For the text-containing cell, return its midpoint in (x, y) coordinate format. 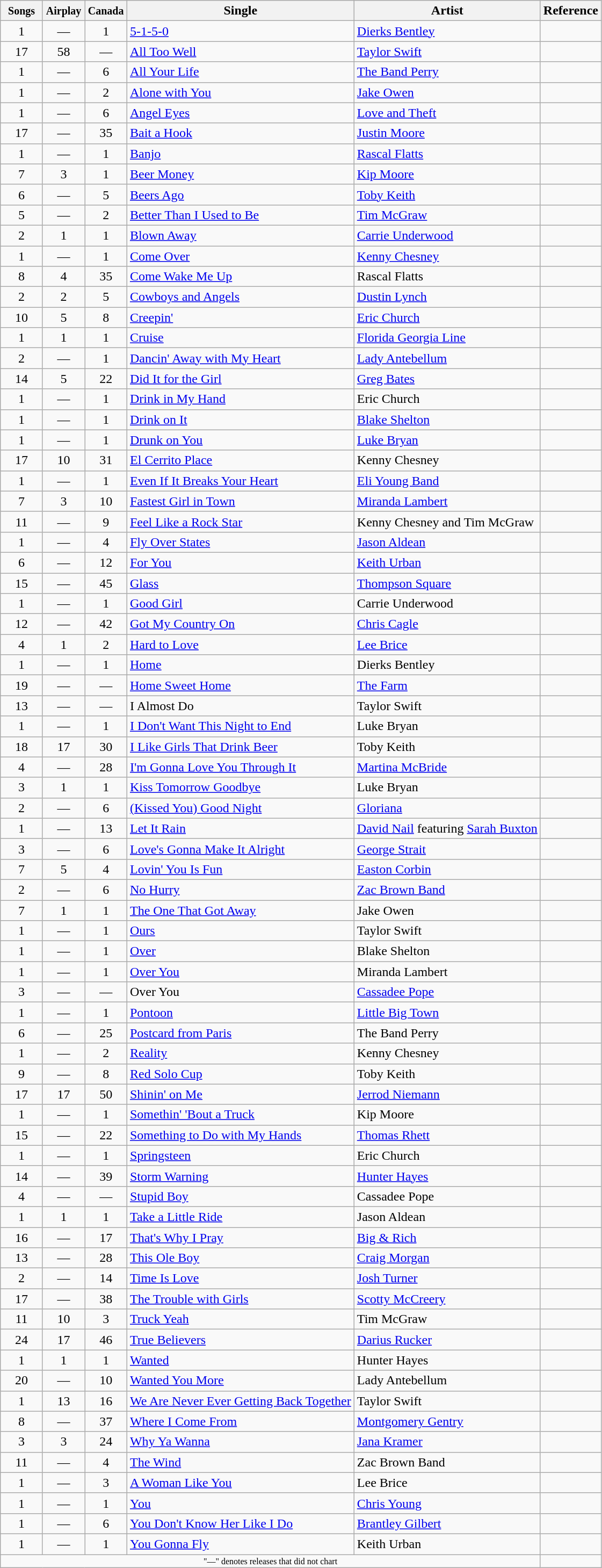
Ours (241, 931)
Why Ya Wanna (241, 1442)
We Are Never Ever Getting Back Together (241, 1401)
Greg Bates (447, 379)
Chris Cagle (447, 624)
The Wind (241, 1462)
You Gonna Fly (241, 1544)
Songs (21, 11)
Jana Kramer (447, 1442)
Canada (106, 11)
For You (241, 562)
Pontoon (241, 1013)
Florida Georgia Line (447, 338)
37 (106, 1421)
That's Why I Pray (241, 1237)
46 (106, 1340)
18 (21, 747)
31 (106, 460)
Shinin' on Me (241, 1094)
Reality (241, 1053)
50 (106, 1094)
Chris Young (447, 1503)
Alone with You (241, 92)
Somethin' 'Bout a Truck (241, 1115)
Truck Yeah (241, 1319)
25 (106, 1033)
Creepin' (241, 317)
All Your Life (241, 72)
Come Wake Me Up (241, 277)
Cruise (241, 338)
Lovin' You Is Fun (241, 869)
Storm Warning (241, 1176)
20 (21, 1381)
The Farm (447, 685)
Fly Over States (241, 542)
Josh Turner (447, 1278)
19 (21, 685)
Fastest Girl in Town (241, 501)
I Don't Want This Night to End (241, 726)
Single (241, 11)
58 (63, 52)
Something to Do with My Hands (241, 1135)
Scotty McCreery (447, 1299)
El Cerrito Place (241, 460)
42 (106, 624)
I Like Girls That Drink Beer (241, 747)
Time Is Love (241, 1278)
All Too Well (241, 52)
Wanted You More (241, 1381)
30 (106, 747)
39 (106, 1176)
Dancin' Away with My Heart (241, 358)
Stupid Boy (241, 1196)
Drink in My Hand (241, 399)
Good Girl (241, 604)
Kiss Tomorrow Goodbye (241, 787)
Big & Rich (447, 1237)
A Woman Like You (241, 1483)
Thompson Square (447, 583)
Airplay (63, 11)
I'm Gonna Love You Through It (241, 767)
David Nail featuring Sarah Buxton (447, 828)
You Don't Know Her Like I Do (241, 1523)
Darius Rucker (447, 1340)
Craig Morgan (447, 1258)
Love's Gonna Make It Alright (241, 849)
Montgomery Gentry (447, 1421)
Cowboys and Angels (241, 297)
Martina McBride (447, 767)
Red Solo Cup (241, 1074)
Drunk on You (241, 440)
Dustin Lynch (447, 297)
Bait a Hook (241, 133)
Home (241, 665)
You (241, 1503)
Did It for the Girl (241, 379)
Artist (447, 11)
Got My Country On (241, 624)
Wanted (241, 1360)
Come Over (241, 256)
Beer Money (241, 174)
Even If It Breaks Your Heart (241, 481)
I Almost Do (241, 706)
The Trouble with Girls (241, 1299)
Justin Moore (447, 133)
5-1-5-0 (241, 31)
Reference (570, 11)
Easton Corbin (447, 869)
38 (106, 1299)
Brantley Gilbert (447, 1523)
Gloriana (447, 808)
45 (106, 583)
True Believers (241, 1340)
(Kissed You) Good Night (241, 808)
Let It Rain (241, 828)
Better Than I Used to Be (241, 215)
George Strait (447, 849)
Angel Eyes (241, 113)
Where I Come From (241, 1421)
Blown Away (241, 235)
No Hurry (241, 890)
Home Sweet Home (241, 685)
Hard to Love (241, 645)
Drink on It (241, 420)
The One That Got Away (241, 911)
Glass (241, 583)
Little Big Town (447, 1013)
Over (241, 951)
Springsteen (241, 1155)
Take a Little Ride (241, 1217)
Thomas Rhett (447, 1135)
This Ole Boy (241, 1258)
"—" denotes releases that did not chart (271, 1561)
Postcard from Paris (241, 1033)
Banjo (241, 154)
Eli Young Band (447, 481)
Love and Theft (447, 113)
Jerrod Niemann (447, 1094)
Feel Like a Rock Star (241, 522)
Beers Ago (241, 194)
Kenny Chesney and Tim McGraw (447, 522)
